Find where the given text appears and provide that cell's center as [X, Y] coordinate. 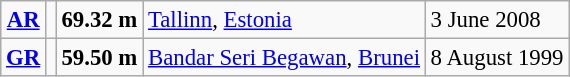
69.32 m [100, 20]
GR [24, 58]
3 June 2008 [497, 20]
Bandar Seri Begawan, Brunei [284, 58]
59.50 m [100, 58]
AR [24, 20]
Tallinn, Estonia [284, 20]
8 August 1999 [497, 58]
